Detect which cell encompasses the target text, then output its [x, y] center coordinate. 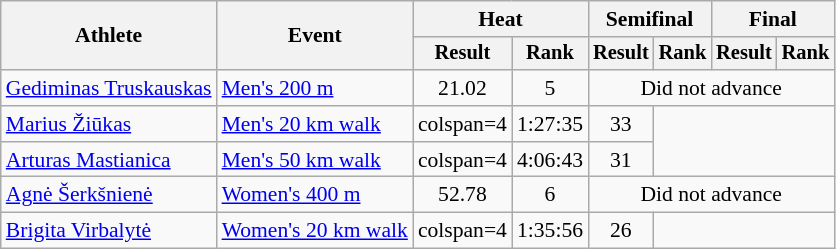
52.78 [462, 195]
1:27:35 [550, 124]
Arturas Mastianica [109, 160]
31 [621, 160]
1:35:56 [550, 231]
Marius Žiūkas [109, 124]
Women's 20 km walk [315, 231]
6 [550, 195]
Final [772, 19]
Event [315, 36]
Agnė Šerkšnienė [109, 195]
Men's 20 km walk [315, 124]
Brigita Virbalytė [109, 231]
21.02 [462, 88]
Men's 200 m [315, 88]
Women's 400 m [315, 195]
Heat [500, 19]
Semifinal [650, 19]
26 [621, 231]
33 [621, 124]
Men's 50 km walk [315, 160]
Athlete [109, 36]
4:06:43 [550, 160]
Gediminas Truskauskas [109, 88]
5 [550, 88]
